From the cell containing the given text, extract its center point as (X, Y) coordinate. 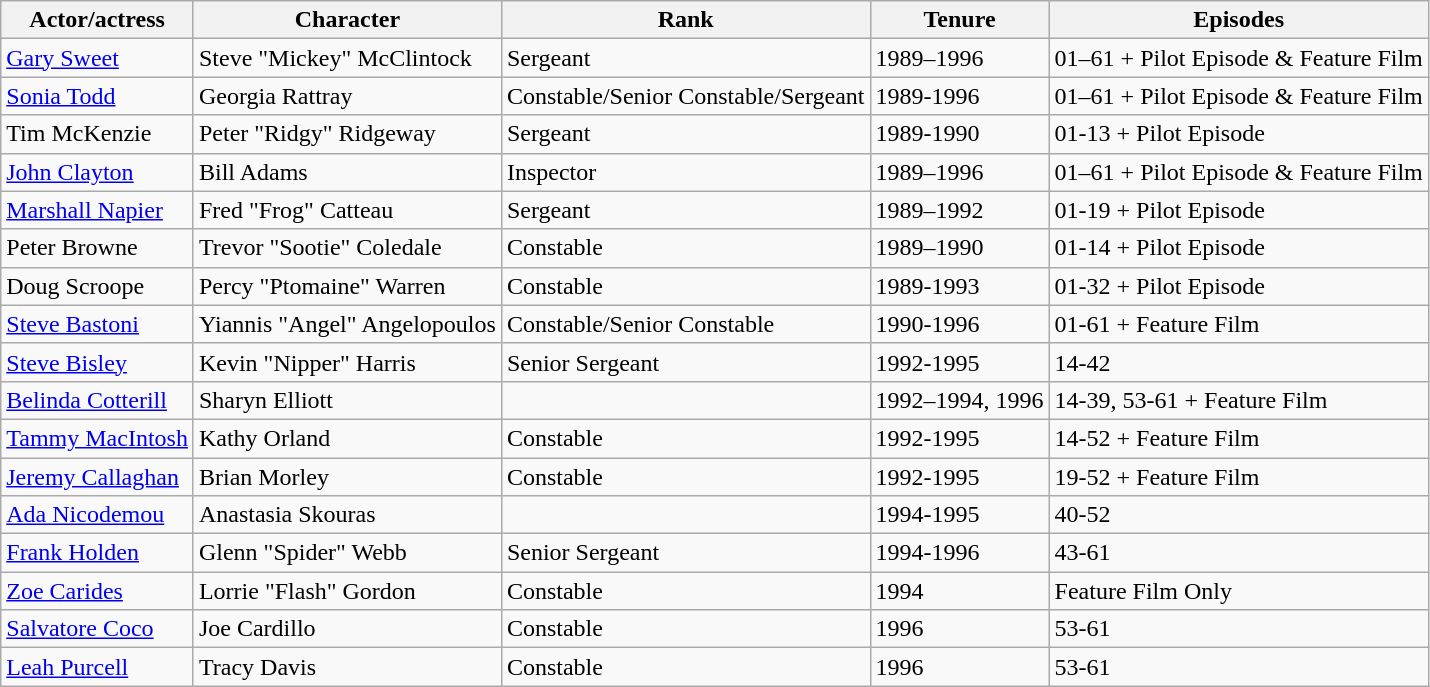
1989–1990 (960, 248)
Joe Cardillo (347, 629)
Glenn "Spider" Webb (347, 553)
14-42 (1238, 362)
Kevin "Nipper" Harris (347, 362)
Frank Holden (98, 553)
1989–1992 (960, 210)
40-52 (1238, 515)
Tenure (960, 20)
01-61 + Feature Film (1238, 324)
Brian Morley (347, 477)
1992–1994, 1996 (960, 400)
Sonia Todd (98, 96)
Doug Scroope (98, 286)
Percy "Ptomaine" Warren (347, 286)
Fred "Frog" Catteau (347, 210)
Peter "Ridgy" Ridgeway (347, 134)
Peter Browne (98, 248)
1994 (960, 591)
01-32 + Pilot Episode (1238, 286)
1994-1995 (960, 515)
John Clayton (98, 172)
1989-1996 (960, 96)
1990-1996 (960, 324)
01-14 + Pilot Episode (1238, 248)
14-39, 53-61 + Feature Film (1238, 400)
Constable/Senior Constable/Sergeant (686, 96)
Steve "Mickey" McClintock (347, 58)
Character (347, 20)
43-61 (1238, 553)
Marshall Napier (98, 210)
Actor/actress (98, 20)
Gary Sweet (98, 58)
Yiannis "Angel" Angelopoulos (347, 324)
1989-1993 (960, 286)
Constable/Senior Constable (686, 324)
Tim McKenzie (98, 134)
1994-1996 (960, 553)
Sharyn Elliott (347, 400)
01-13 + Pilot Episode (1238, 134)
Steve Bisley (98, 362)
19-52 + Feature Film (1238, 477)
Leah Purcell (98, 667)
Georgia Rattray (347, 96)
Belinda Cotterill (98, 400)
Jeremy Callaghan (98, 477)
Ada Nicodemou (98, 515)
Tracy Davis (347, 667)
Kathy Orland (347, 438)
Steve Bastoni (98, 324)
Rank (686, 20)
Zoe Carides (98, 591)
Lorrie "Flash" Gordon (347, 591)
Anastasia Skouras (347, 515)
Feature Film Only (1238, 591)
Episodes (1238, 20)
14-52 + Feature Film (1238, 438)
Salvatore Coco (98, 629)
Bill Adams (347, 172)
01-19 + Pilot Episode (1238, 210)
Inspector (686, 172)
Tammy MacIntosh (98, 438)
Trevor "Sootie" Coledale (347, 248)
1989-1990 (960, 134)
